Find where the given text appears and provide that cell's center as [x, y] coordinate. 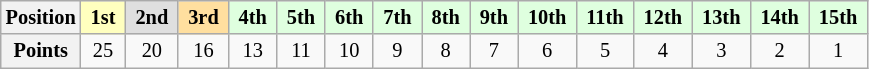
25 [104, 51]
1st [104, 17]
13th [721, 17]
7 [494, 51]
9th [494, 17]
6 [547, 51]
1 [838, 51]
7th [397, 17]
Points [41, 51]
3 [721, 51]
16 [203, 51]
8th [446, 17]
20 [152, 51]
15th [838, 17]
10 [349, 51]
13 [253, 51]
14th [779, 17]
10th [547, 17]
9 [397, 51]
4th [253, 17]
11 [301, 51]
12th [663, 17]
11th [604, 17]
3rd [203, 17]
2nd [152, 17]
5th [301, 17]
8 [446, 51]
5 [604, 51]
2 [779, 51]
6th [349, 17]
Position [41, 17]
4 [663, 51]
